For the text-containing cell, return its midpoint in [X, Y] coordinate format. 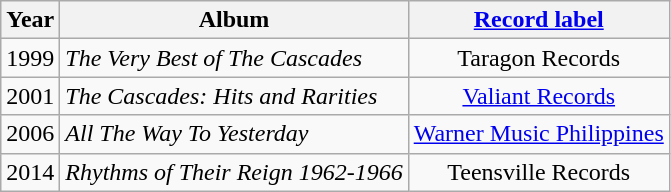
Year [30, 20]
2014 [30, 172]
Taragon Records [538, 58]
Warner Music Philippines [538, 134]
Record label [538, 20]
Album [234, 20]
Rhythms of Their Reign 1962-1966 [234, 172]
Teensville Records [538, 172]
2006 [30, 134]
2001 [30, 96]
The Very Best of The Cascades [234, 58]
All The Way To Yesterday [234, 134]
1999 [30, 58]
Valiant Records [538, 96]
The Cascades: Hits and Rarities [234, 96]
